Output the [X, Y] coordinate of the center of the cell containing the given text.  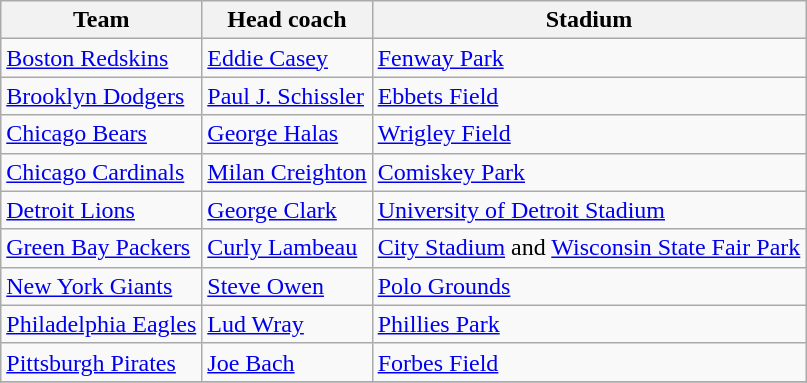
Steve Owen [287, 286]
City Stadium and Wisconsin State Fair Park [589, 248]
New York Giants [102, 286]
Stadium [589, 20]
University of Detroit Stadium [589, 210]
Pittsburgh Pirates [102, 362]
Team [102, 20]
Chicago Bears [102, 134]
Eddie Casey [287, 58]
Head coach [287, 20]
Chicago Cardinals [102, 172]
Comiskey Park [589, 172]
Ebbets Field [589, 96]
Forbes Field [589, 362]
Milan Creighton [287, 172]
Philadelphia Eagles [102, 324]
George Clark [287, 210]
Wrigley Field [589, 134]
Green Bay Packers [102, 248]
Paul J. Schissler [287, 96]
Brooklyn Dodgers [102, 96]
Detroit Lions [102, 210]
Joe Bach [287, 362]
Boston Redskins [102, 58]
Curly Lambeau [287, 248]
George Halas [287, 134]
Phillies Park [589, 324]
Fenway Park [589, 58]
Polo Grounds [589, 286]
Lud Wray [287, 324]
